Provide the (x, y) coordinate of the cell's center where the given text is located.  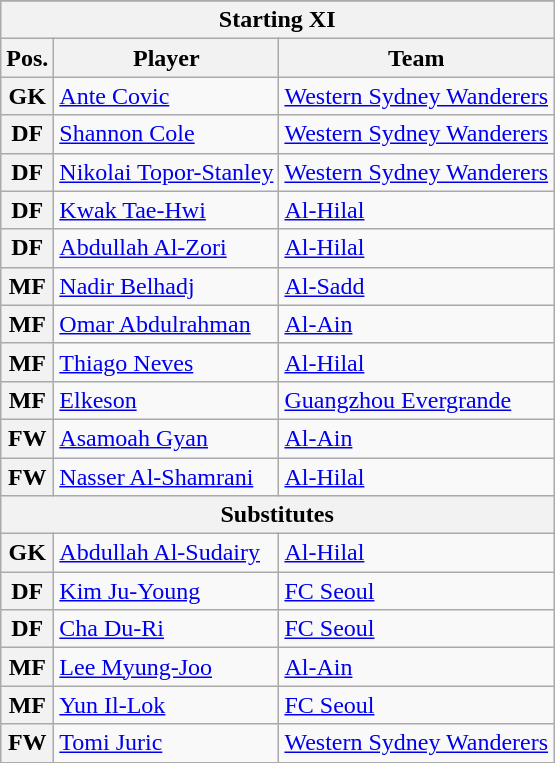
Thiago Neves (166, 362)
Yun Il-Lok (166, 705)
Omar Abdulrahman (166, 324)
Kwak Tae-Hwi (166, 210)
Team (416, 58)
Pos. (28, 58)
Cha Du-Ri (166, 629)
Starting XI (278, 20)
Abdullah Al-Sudairy (166, 553)
Al-Sadd (416, 286)
Guangzhou Evergrande (416, 400)
Ante Covic (166, 96)
Elkeson (166, 400)
Player (166, 58)
Tomi Juric (166, 743)
Nadir Belhadj (166, 286)
Kim Ju-Young (166, 591)
Lee Myung-Joo (166, 667)
Nasser Al-Shamrani (166, 477)
Shannon Cole (166, 134)
Abdullah Al-Zori (166, 248)
Substitutes (278, 515)
Nikolai Topor-Stanley (166, 172)
Asamoah Gyan (166, 438)
